Search for the cell housing the specified text and yield its (x, y) center coordinate. 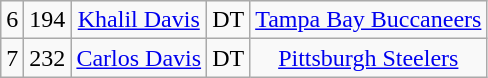
194 (48, 20)
6 (12, 20)
232 (48, 58)
Carlos Davis (139, 58)
Khalil Davis (139, 20)
Tampa Bay Buccaneers (368, 20)
7 (12, 58)
Pittsburgh Steelers (368, 58)
